From the cell containing the given text, extract its center point as [X, Y] coordinate. 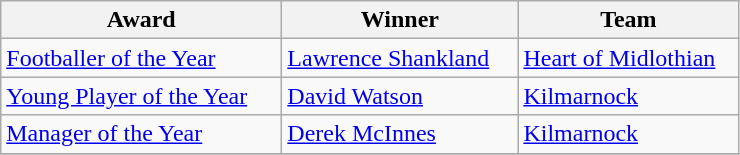
Young Player of the Year [142, 96]
Winner [400, 20]
Award [142, 20]
Heart of Midlothian [628, 58]
David Watson [400, 96]
Manager of the Year [142, 134]
Derek McInnes [400, 134]
Lawrence Shankland [400, 58]
Team [628, 20]
Footballer of the Year [142, 58]
